Determine the (X, Y) coordinate at the center of the cell enclosing the given text.  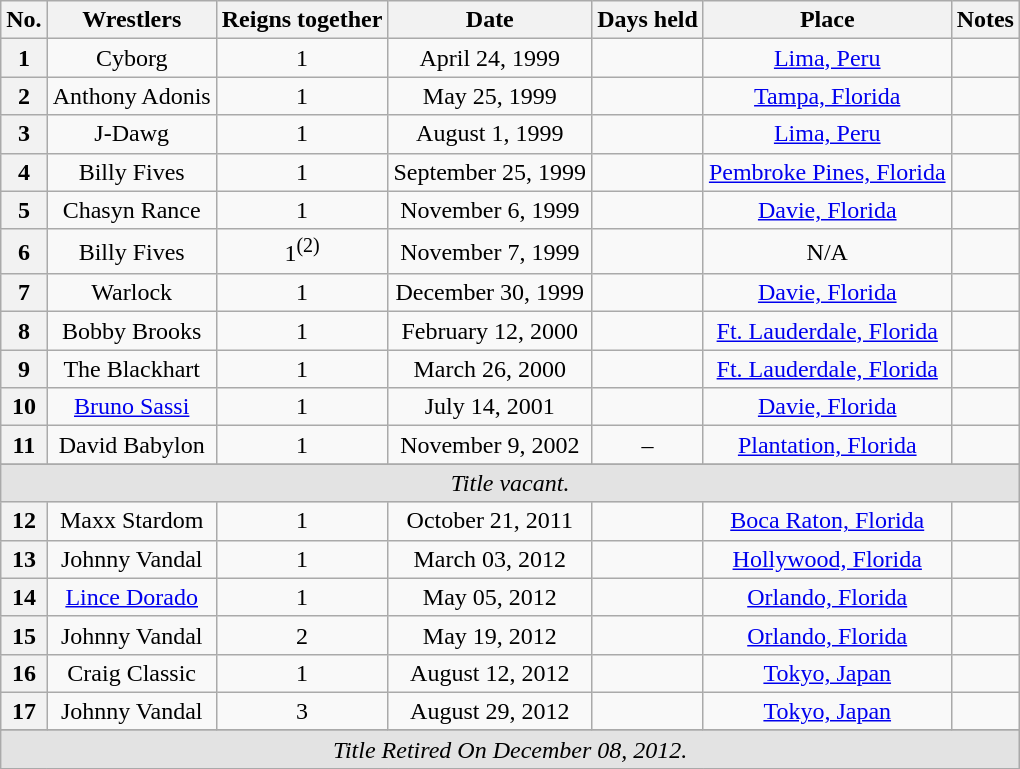
Warlock (132, 293)
Title vacant. (510, 483)
Craig Classic (132, 673)
May 05, 2012 (490, 597)
12 (24, 521)
Bobby Brooks (132, 331)
October 21, 2011 (490, 521)
Plantation, Florida (827, 445)
– (648, 445)
10 (24, 407)
September 25, 1999 (490, 172)
Notes (985, 20)
4 (24, 172)
Hollywood, Florida (827, 559)
Anthony Adonis (132, 96)
17 (24, 711)
Days held (648, 20)
7 (24, 293)
5 (24, 210)
Tampa, Florida (827, 96)
April 24, 1999 (490, 58)
David Babylon (132, 445)
Reigns together (302, 20)
Title Retired On December 08, 2012. (510, 749)
May 19, 2012 (490, 635)
13 (24, 559)
14 (24, 597)
March 03, 2012 (490, 559)
November 7, 1999 (490, 252)
J-Dawg (132, 134)
6 (24, 252)
August 29, 2012 (490, 711)
March 26, 2000 (490, 369)
Cyborg (132, 58)
The Blackhart (132, 369)
Bruno Sassi (132, 407)
Place (827, 20)
November 9, 2002 (490, 445)
Chasyn Rance (132, 210)
Maxx Stardom (132, 521)
July 14, 2001 (490, 407)
November 6, 1999 (490, 210)
11 (24, 445)
Boca Raton, Florida (827, 521)
February 12, 2000 (490, 331)
N/A (827, 252)
9 (24, 369)
May 25, 1999 (490, 96)
Date (490, 20)
1(2) (302, 252)
Lince Dorado (132, 597)
August 1, 1999 (490, 134)
Wrestlers (132, 20)
Pembroke Pines, Florida (827, 172)
16 (24, 673)
No. (24, 20)
December 30, 1999 (490, 293)
8 (24, 331)
August 12, 2012 (490, 673)
15 (24, 635)
